Search for the cell housing the specified text and yield its (x, y) center coordinate. 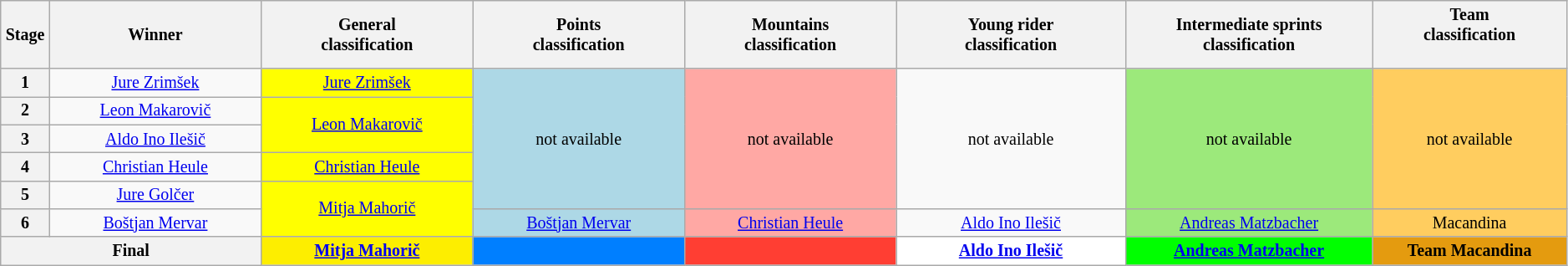
4 (25, 167)
Jure Golčer (155, 194)
Mountainsclassification (790, 35)
Young riderclassification (1011, 35)
Macandina (1469, 223)
2 (25, 110)
Final (131, 251)
Pointsclassification (578, 35)
3 (25, 139)
6 (25, 223)
Generalclassification (368, 35)
1 (25, 84)
5 (25, 194)
Intermediate sprintsclassification (1249, 35)
Stage (25, 35)
Winner (155, 35)
Teamclassification (1469, 35)
Team Macandina (1469, 251)
